Search for the cell housing the specified text and yield its (X, Y) center coordinate. 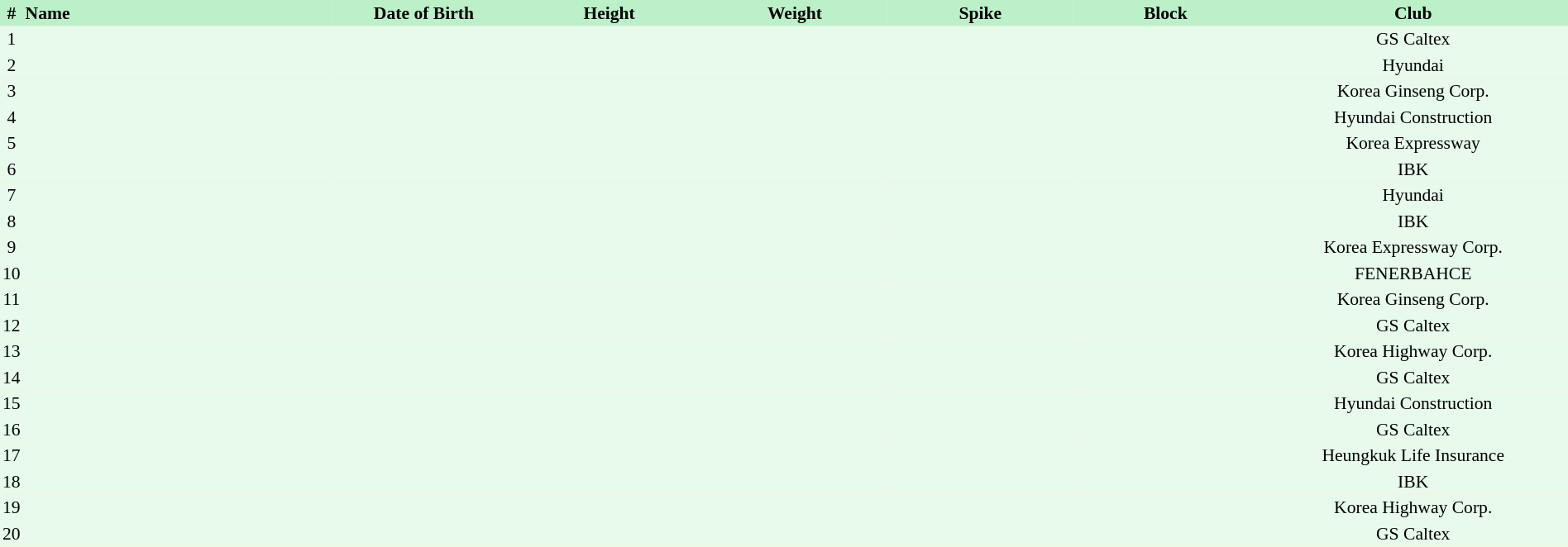
Height (609, 13)
Heungkuk Life Insurance (1413, 456)
9 (12, 248)
18 (12, 482)
8 (12, 221)
Block (1165, 13)
# (12, 13)
2 (12, 65)
19 (12, 507)
7 (12, 195)
20 (12, 534)
Korea Expressway (1413, 144)
3 (12, 91)
11 (12, 299)
13 (12, 352)
Spike (980, 13)
5 (12, 144)
Weight (795, 13)
FENERBAHCE (1413, 273)
Club (1413, 13)
12 (12, 326)
Name (177, 13)
15 (12, 403)
Korea Expressway Corp. (1413, 248)
6 (12, 169)
4 (12, 117)
16 (12, 430)
Date of Birth (423, 13)
17 (12, 456)
14 (12, 378)
10 (12, 273)
1 (12, 40)
